Output the (X, Y) coordinate of the center of the cell containing the given text.  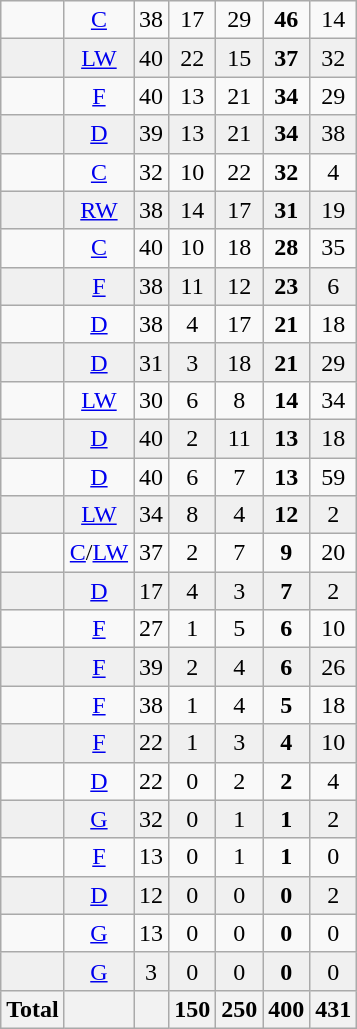
20 (334, 553)
59 (334, 477)
400 (286, 1009)
35 (334, 248)
26 (334, 667)
9 (286, 553)
431 (334, 1009)
19 (334, 210)
23 (286, 286)
250 (240, 1009)
46 (286, 20)
28 (286, 248)
27 (152, 629)
Total (33, 1009)
15 (240, 58)
C/LW (98, 553)
150 (192, 1009)
30 (152, 400)
RW (98, 210)
